Detect which cell encompasses the target text, then output its (x, y) center coordinate. 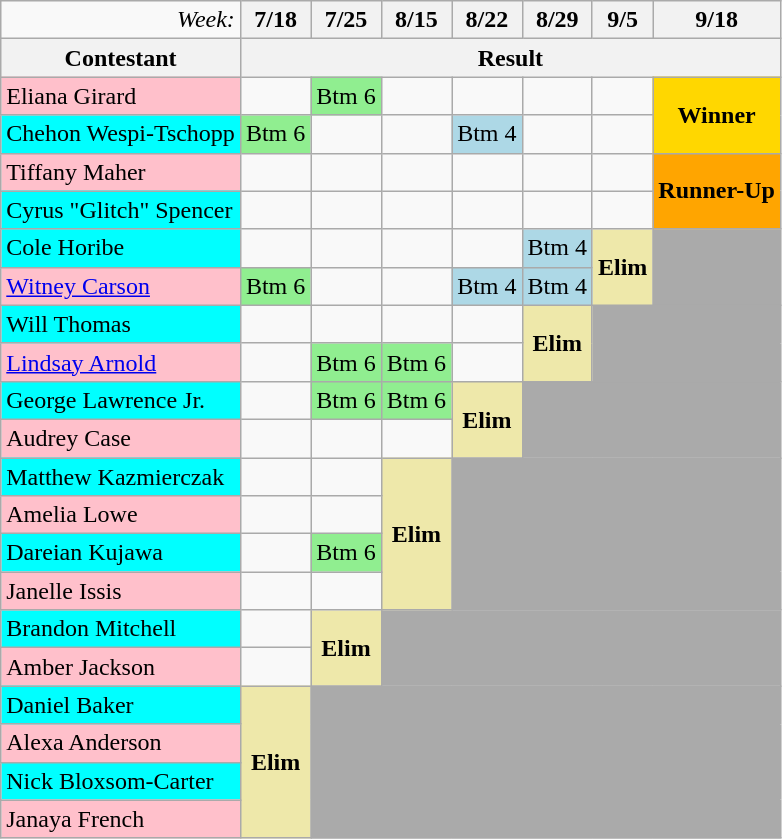
Nick Bloxsom-Carter (121, 781)
8/29 (557, 20)
9/5 (622, 20)
Runner-Up (717, 191)
Chehon Wespi-Tschopp (121, 134)
Eliana Girard (121, 96)
Brandon Mitchell (121, 629)
Witney Carson (121, 286)
9/18 (717, 20)
8/15 (416, 20)
Cole Horibe (121, 248)
Will Thomas (121, 324)
Week: (121, 20)
Alexa Anderson (121, 743)
Daniel Baker (121, 705)
Winner (717, 115)
Amber Jackson (121, 667)
Dareian Kujawa (121, 553)
7/18 (275, 20)
Audrey Case (121, 438)
George Lawrence Jr. (121, 400)
Janaya French (121, 819)
Lindsay Arnold (121, 362)
Result (510, 58)
8/22 (487, 20)
Contestant (121, 58)
7/25 (346, 20)
Janelle Issis (121, 591)
Amelia Lowe (121, 515)
Matthew Kazmierczak (121, 477)
Tiffany Maher (121, 172)
Cyrus "Glitch" Spencer (121, 210)
